Return the [X, Y] coordinate for the center point of the cell that contains the specified text.  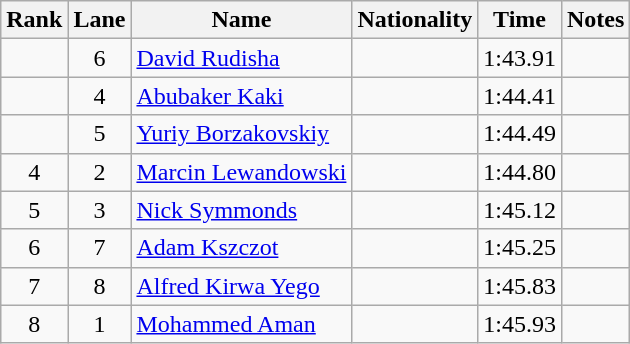
Alfred Kirwa Yego [242, 286]
Time [520, 20]
Adam Kszczot [242, 248]
3 [100, 210]
Notes [595, 20]
2 [100, 172]
1:45.93 [520, 324]
1:43.91 [520, 58]
Lane [100, 20]
1:44.41 [520, 96]
Name [242, 20]
Mohammed Aman [242, 324]
Nationality [415, 20]
1:44.49 [520, 134]
1:45.12 [520, 210]
Yuriy Borzakovskiy [242, 134]
Marcin Lewandowski [242, 172]
1:45.83 [520, 286]
1:44.80 [520, 172]
Nick Symmonds [242, 210]
Abubaker Kaki [242, 96]
Rank [34, 20]
1:45.25 [520, 248]
David Rudisha [242, 58]
1 [100, 324]
